Find where the given text appears and provide that cell's center as [X, Y] coordinate. 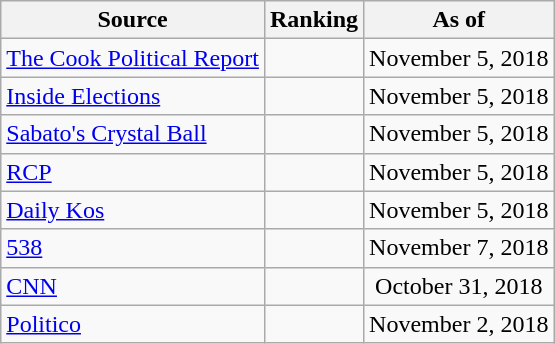
November 2, 2018 [459, 324]
October 31, 2018 [459, 286]
November 7, 2018 [459, 248]
Inside Elections [133, 96]
Source [133, 20]
Daily Kos [133, 210]
The Cook Political Report [133, 58]
As of [459, 20]
RCP [133, 172]
Sabato's Crystal Ball [133, 134]
Ranking [314, 20]
538 [133, 248]
Politico [133, 324]
CNN [133, 286]
